Identify which cell holds the provided text, then report its (X, Y) central coordinate. 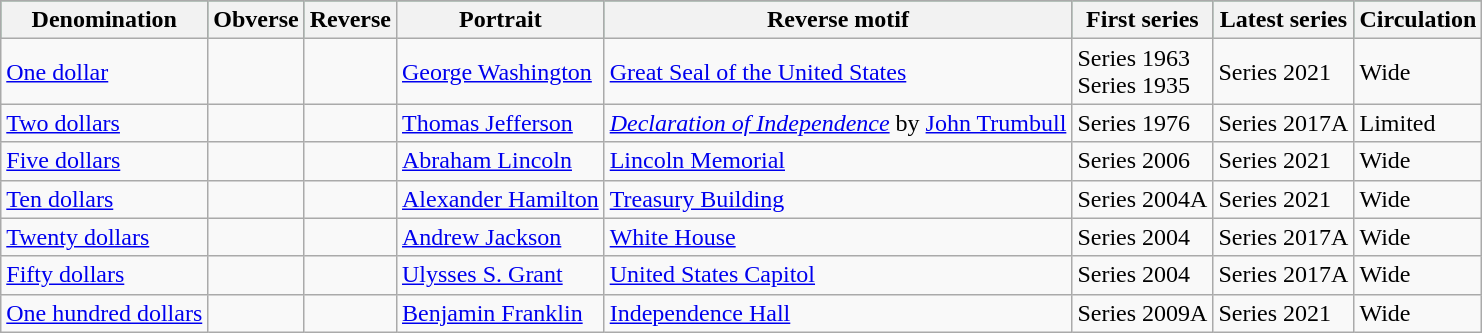
Fifty dollars (104, 275)
Denomination (104, 20)
Declaration of Independence by John Trumbull (838, 123)
Ulysses S. Grant (500, 275)
Thomas Jefferson (500, 123)
Reverse (350, 20)
Portrait (500, 20)
Treasury Building (838, 199)
Reverse motif (838, 20)
Five dollars (104, 161)
Series 2004A (1142, 199)
Obverse (256, 20)
One dollar (104, 72)
Lincoln Memorial (838, 161)
George Washington (500, 72)
United States Capitol (838, 275)
Great Seal of the United States (838, 72)
Independence Hall (838, 313)
Two dollars (104, 123)
Abraham Lincoln (500, 161)
Series 2009A (1142, 313)
Circulation (1418, 20)
Limited (1418, 123)
First series (1142, 20)
One hundred dollars (104, 313)
Series 2006 (1142, 161)
Latest series (1284, 20)
Series 1976 (1142, 123)
Alexander Hamilton (500, 199)
Benjamin Franklin (500, 313)
Andrew Jackson (500, 237)
White House (838, 237)
Twenty dollars (104, 237)
Ten dollars (104, 199)
Series 1963Series 1935 (1142, 72)
